Detect which cell encompasses the target text, then output its (X, Y) center coordinate. 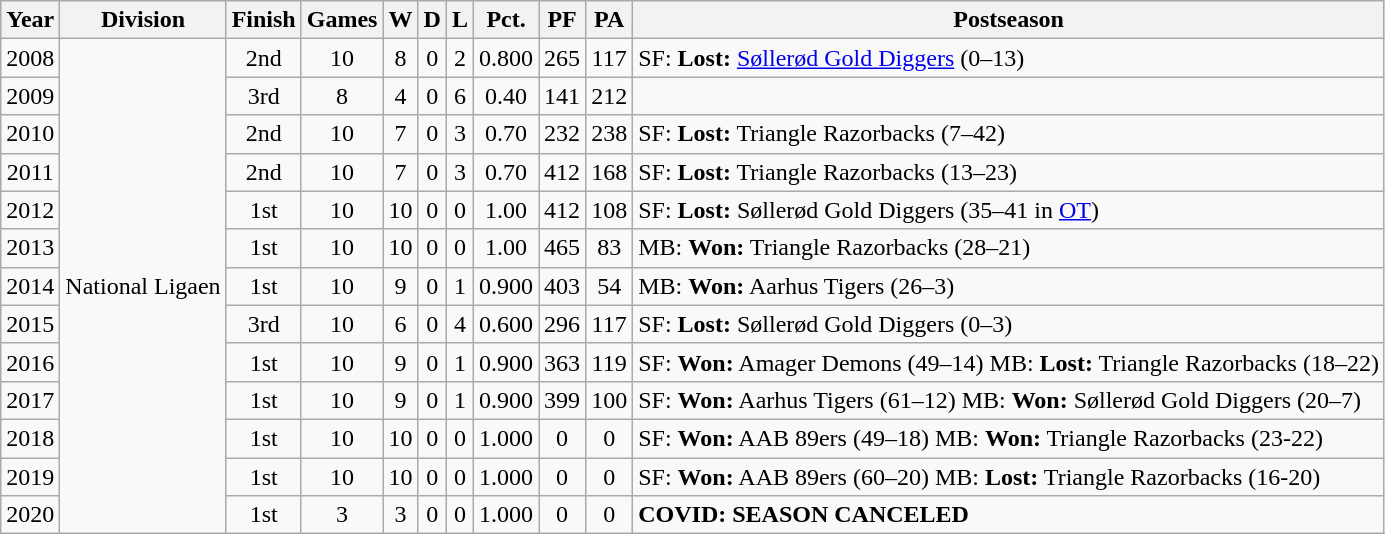
2012 (30, 210)
265 (562, 58)
L (460, 20)
212 (610, 96)
465 (562, 248)
Division (143, 20)
SF: Won: AAB 89ers (49–18) MB: Won: Triangle Razorbacks (23-22) (1009, 438)
168 (610, 172)
0.800 (506, 58)
SF: Won: AAB 89ers (60–20) MB: Lost: Triangle Razorbacks (16-20) (1009, 477)
2013 (30, 248)
SF: Lost: Triangle Razorbacks (13–23) (1009, 172)
MB: Won: Aarhus Tigers (26–3) (1009, 286)
238 (610, 134)
SF: Lost: Søllerød Gold Diggers (0–13) (1009, 58)
SF: Won: Aarhus Tigers (61–12) MB: Won: Søllerød Gold Diggers (20–7) (1009, 400)
Year (30, 20)
SF: Won: Amager Demons (49–14) MB: Lost: Triangle Razorbacks (18–22) (1009, 362)
2011 (30, 172)
2019 (30, 477)
0.600 (506, 324)
296 (562, 324)
119 (610, 362)
SF: Lost: Søllerød Gold Diggers (0–3) (1009, 324)
2 (460, 58)
SF: Lost: Søllerød Gold Diggers (35–41 in OT) (1009, 210)
363 (562, 362)
SF: Lost: Triangle Razorbacks (7–42) (1009, 134)
2017 (30, 400)
Games (342, 20)
D (432, 20)
MB: Won: Triangle Razorbacks (28–21) (1009, 248)
Finish (264, 20)
Postseason (1009, 20)
403 (562, 286)
232 (562, 134)
141 (562, 96)
2018 (30, 438)
2009 (30, 96)
National Ligaen (143, 286)
2015 (30, 324)
100 (610, 400)
0.40 (506, 96)
2014 (30, 286)
COVID: SEASON CANCELED (1009, 515)
Pct. (506, 20)
83 (610, 248)
2008 (30, 58)
2016 (30, 362)
54 (610, 286)
W (400, 20)
PA (610, 20)
108 (610, 210)
2010 (30, 134)
PF (562, 20)
399 (562, 400)
2020 (30, 515)
